Determine the [X, Y] coordinate at the center of the cell enclosing the given text.  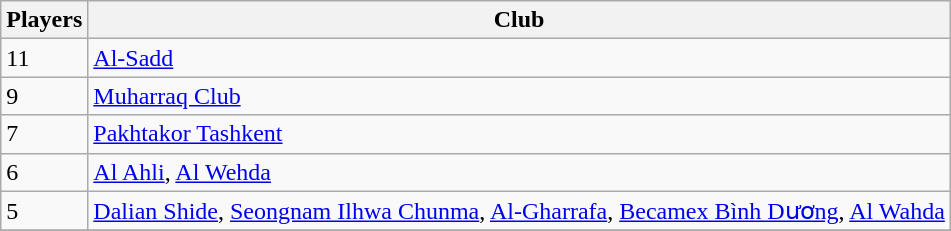
Pakhtakor Tashkent [520, 134]
6 [44, 172]
9 [44, 96]
7 [44, 134]
Al Ahli, Al Wehda [520, 172]
Al-Sadd [520, 58]
Dalian Shide, Seongnam Ilhwa Chunma, Al-Gharrafa, Becamex Bình Dương, Al Wahda [520, 211]
11 [44, 58]
Muharraq Club [520, 96]
5 [44, 211]
Club [520, 20]
Players [44, 20]
